Provide the [x, y] coordinate of the cell's center where the given text is located.  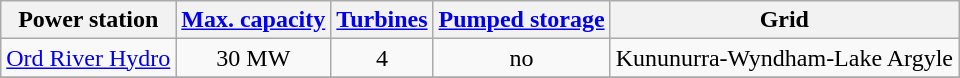
Pumped storage [522, 20]
30 MW [254, 58]
Kununurra-Wyndham-Lake Argyle [784, 58]
Power station [88, 20]
Turbines [382, 20]
Grid [784, 20]
4 [382, 58]
Max. capacity [254, 20]
Ord River Hydro [88, 58]
no [522, 58]
